Identify which cell holds the provided text, then report its [X, Y] central coordinate. 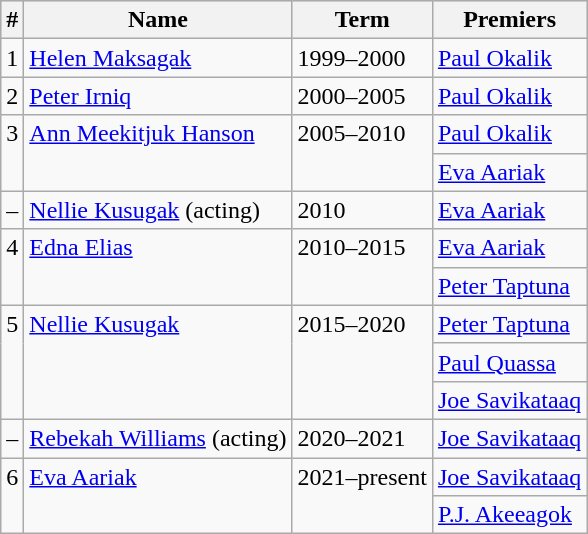
2010–2015 [362, 267]
Peter Irniq [158, 96]
Ann Meekitjuk Hanson [158, 153]
3 [12, 153]
# [12, 20]
Nellie Kusugak [158, 362]
2010 [362, 210]
2015–2020 [362, 362]
1 [12, 58]
1999–2000 [362, 58]
Nellie Kusugak (acting) [158, 210]
Helen Maksagak [158, 58]
4 [12, 267]
Premiers [509, 20]
Name [158, 20]
Rebekah Williams (acting) [158, 438]
2000–2005 [362, 96]
Term [362, 20]
5 [12, 362]
2020–2021 [362, 438]
Edna Elias [158, 267]
6 [12, 496]
P.J. Akeeagok [509, 515]
2005–2010 [362, 153]
Paul Quassa [509, 362]
2021–present [362, 496]
2 [12, 96]
